Identify which cell holds the provided text, then report its (x, y) central coordinate. 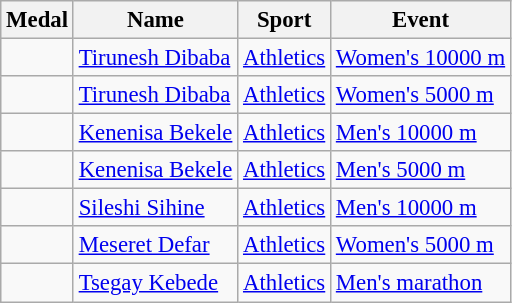
Name (155, 20)
Men's 5000 m (421, 170)
Medal (38, 20)
Sileshi Sihine (155, 208)
Sport (284, 20)
Men's marathon (421, 283)
Meseret Defar (155, 245)
Tsegay Kebede (155, 283)
Women's 10000 m (421, 58)
Event (421, 20)
